Capture the cell that displays the provided text and extract its (x, y) central coordinate. 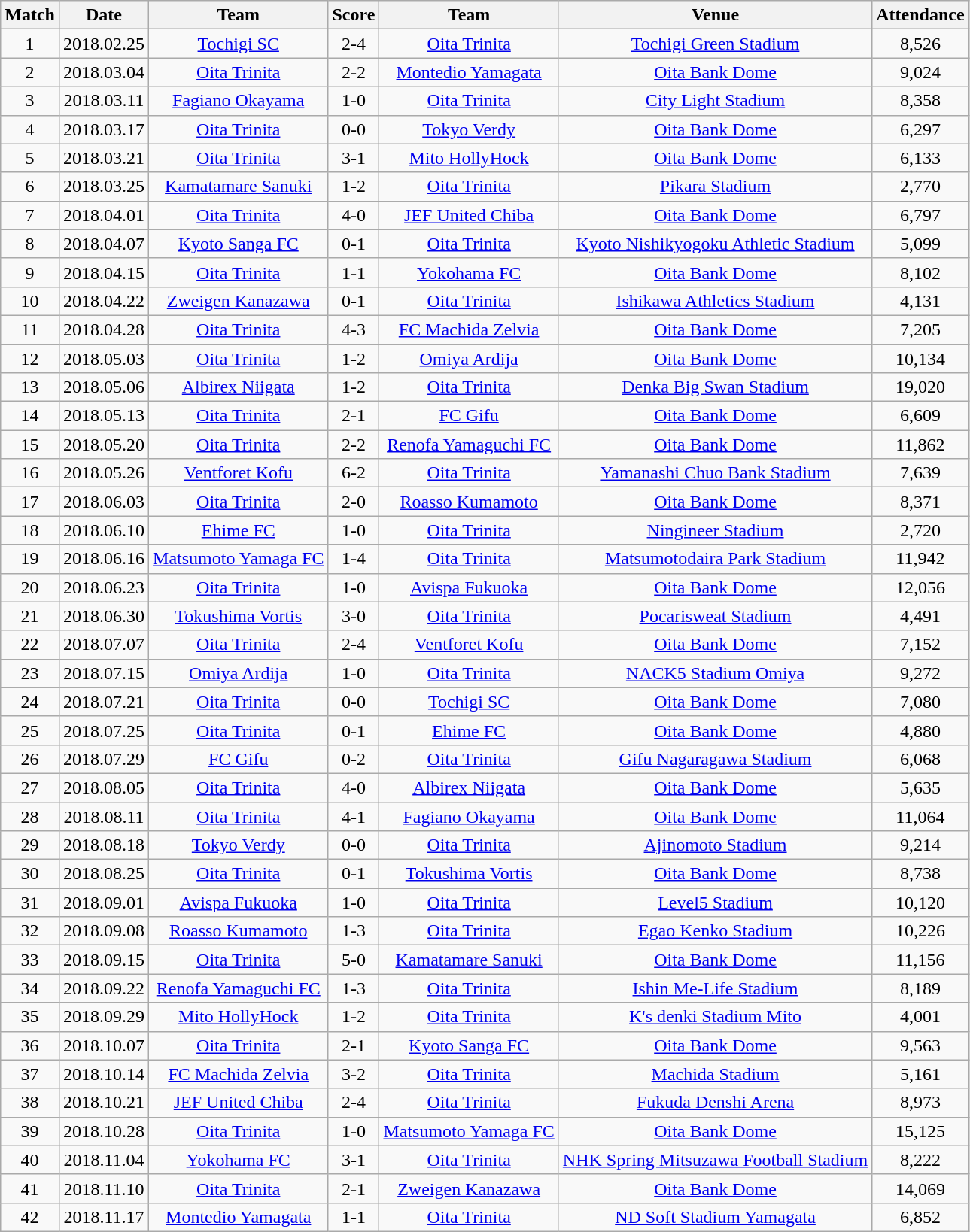
2018.03.21 (104, 158)
29 (30, 845)
15 (30, 445)
13 (30, 387)
36 (30, 1045)
Ishikawa Athletics Stadium (715, 301)
8,371 (920, 502)
Ningineer Stadium (715, 530)
7,639 (920, 473)
5,099 (920, 244)
19 (30, 559)
2018.09.15 (104, 960)
25 (30, 730)
8,526 (920, 44)
2018.08.05 (104, 787)
2018.05.06 (104, 387)
6,068 (920, 759)
Attendance (920, 15)
2018.07.07 (104, 645)
24 (30, 702)
Score (354, 15)
1 (30, 44)
3-0 (354, 616)
Pocarisweat Stadium (715, 616)
1-4 (354, 559)
2018.04.28 (104, 329)
8,222 (920, 1160)
7,205 (920, 329)
30 (30, 874)
3 (30, 101)
7 (30, 215)
0-2 (354, 759)
2018.05.26 (104, 473)
2018.06.03 (104, 502)
2,770 (920, 187)
2018.04.01 (104, 215)
9,024 (920, 72)
2018.09.22 (104, 988)
12 (30, 359)
K's denki Stadium Mito (715, 1017)
Denka Big Swan Stadium (715, 387)
32 (30, 931)
Yamanashi Chuo Bank Stadium (715, 473)
5,161 (920, 1074)
39 (30, 1131)
10 (30, 301)
Fukuda Denshi Arena (715, 1103)
34 (30, 988)
4,001 (920, 1017)
2018.11.04 (104, 1160)
11,862 (920, 445)
15,125 (920, 1131)
4 (30, 129)
8 (30, 244)
22 (30, 645)
21 (30, 616)
2018.06.30 (104, 616)
37 (30, 1074)
33 (30, 960)
35 (30, 1017)
City Light Stadium (715, 101)
NACK5 Stadium Omiya (715, 673)
18 (30, 530)
2018.03.04 (104, 72)
5,635 (920, 787)
Pikara Stadium (715, 187)
Ishin Me-Life Stadium (715, 988)
42 (30, 1217)
28 (30, 816)
5-0 (354, 960)
2018.11.17 (104, 1217)
14,069 (920, 1188)
Egao Kenko Stadium (715, 931)
8,738 (920, 874)
11,942 (920, 559)
8,358 (920, 101)
2018.10.07 (104, 1045)
2018.05.13 (104, 416)
6,852 (920, 1217)
6,297 (920, 129)
10,120 (920, 903)
9,214 (920, 845)
2018.07.25 (104, 730)
6-2 (354, 473)
6 (30, 187)
2018.10.14 (104, 1074)
2018.06.23 (104, 587)
2018.03.17 (104, 129)
Level5 Stadium (715, 903)
4,491 (920, 616)
11 (30, 329)
7,080 (920, 702)
38 (30, 1103)
2018.10.21 (104, 1103)
10,134 (920, 359)
8,973 (920, 1103)
27 (30, 787)
11,156 (920, 960)
Kyoto Nishikyogoku Athletic Stadium (715, 244)
6,133 (920, 158)
2018.09.08 (104, 931)
9 (30, 272)
Matsumotodaira Park Stadium (715, 559)
2018.10.28 (104, 1131)
5 (30, 158)
Ajinomoto Stadium (715, 845)
10,226 (920, 931)
2018.04.15 (104, 272)
2018.09.29 (104, 1017)
2018.07.15 (104, 673)
2018.03.25 (104, 187)
4-1 (354, 816)
Match (30, 15)
2018.04.07 (104, 244)
2018.03.11 (104, 101)
8,102 (920, 272)
16 (30, 473)
Gifu Nagaragawa Stadium (715, 759)
8,189 (920, 988)
9,272 (920, 673)
2018.02.25 (104, 44)
Venue (715, 15)
2-0 (354, 502)
26 (30, 759)
7,152 (920, 645)
2018.04.22 (104, 301)
6,797 (920, 215)
2018.08.25 (104, 874)
14 (30, 416)
NHK Spring Mitsuzawa Football Stadium (715, 1160)
4,131 (920, 301)
2018.11.10 (104, 1188)
4-3 (354, 329)
Machida Stadium (715, 1074)
2018.08.18 (104, 845)
2018.06.16 (104, 559)
6,609 (920, 416)
20 (30, 587)
2 (30, 72)
2018.08.11 (104, 816)
2,720 (920, 530)
23 (30, 673)
31 (30, 903)
2018.05.03 (104, 359)
19,020 (920, 387)
Tochigi Green Stadium (715, 44)
2018.07.21 (104, 702)
2018.07.29 (104, 759)
4,880 (920, 730)
2018.09.01 (104, 903)
Date (104, 15)
ND Soft Stadium Yamagata (715, 1217)
2018.06.10 (104, 530)
9,563 (920, 1045)
17 (30, 502)
2018.05.20 (104, 445)
12,056 (920, 587)
11,064 (920, 816)
41 (30, 1188)
40 (30, 1160)
3-2 (354, 1074)
